Search for the cell housing the specified text and yield its [x, y] center coordinate. 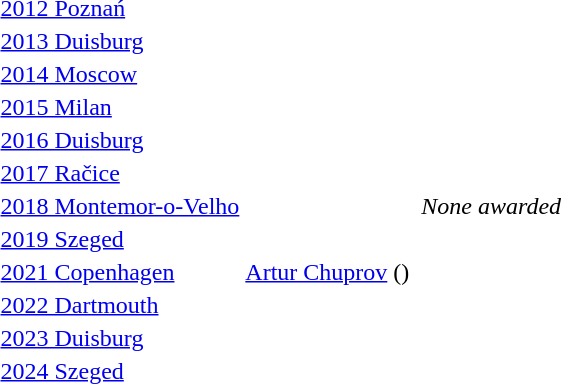
Artur Chuprov () [328, 272]
